Provide the (X, Y) coordinate of the cell's center where the given text is located.  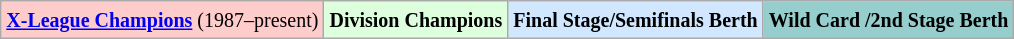
Final Stage/Semifinals Berth (636, 20)
X-League Champions (1987–present) (162, 20)
Wild Card /2nd Stage Berth (888, 20)
Division Champions (416, 20)
